Return [x, y] of the center of cell containing provided text 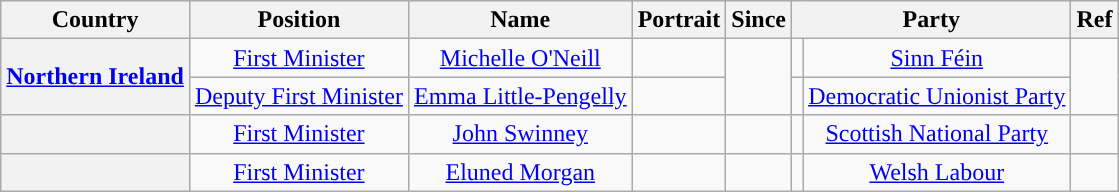
Since [759, 20]
Northern Ireland [96, 77]
Ref [1094, 20]
Eluned Morgan [520, 172]
Emma Little-Pengelly [520, 96]
Scottish National Party [937, 134]
Name [520, 20]
Michelle O'Neill [520, 58]
Sinn Féin [937, 58]
Country [96, 20]
Position [298, 20]
John Swinney [520, 134]
Party [932, 20]
Welsh Labour [937, 172]
Democratic Unionist Party [937, 96]
Portrait [679, 20]
Deputy First Minister [298, 96]
